Search for the cell housing the specified text and yield its (x, y) center coordinate. 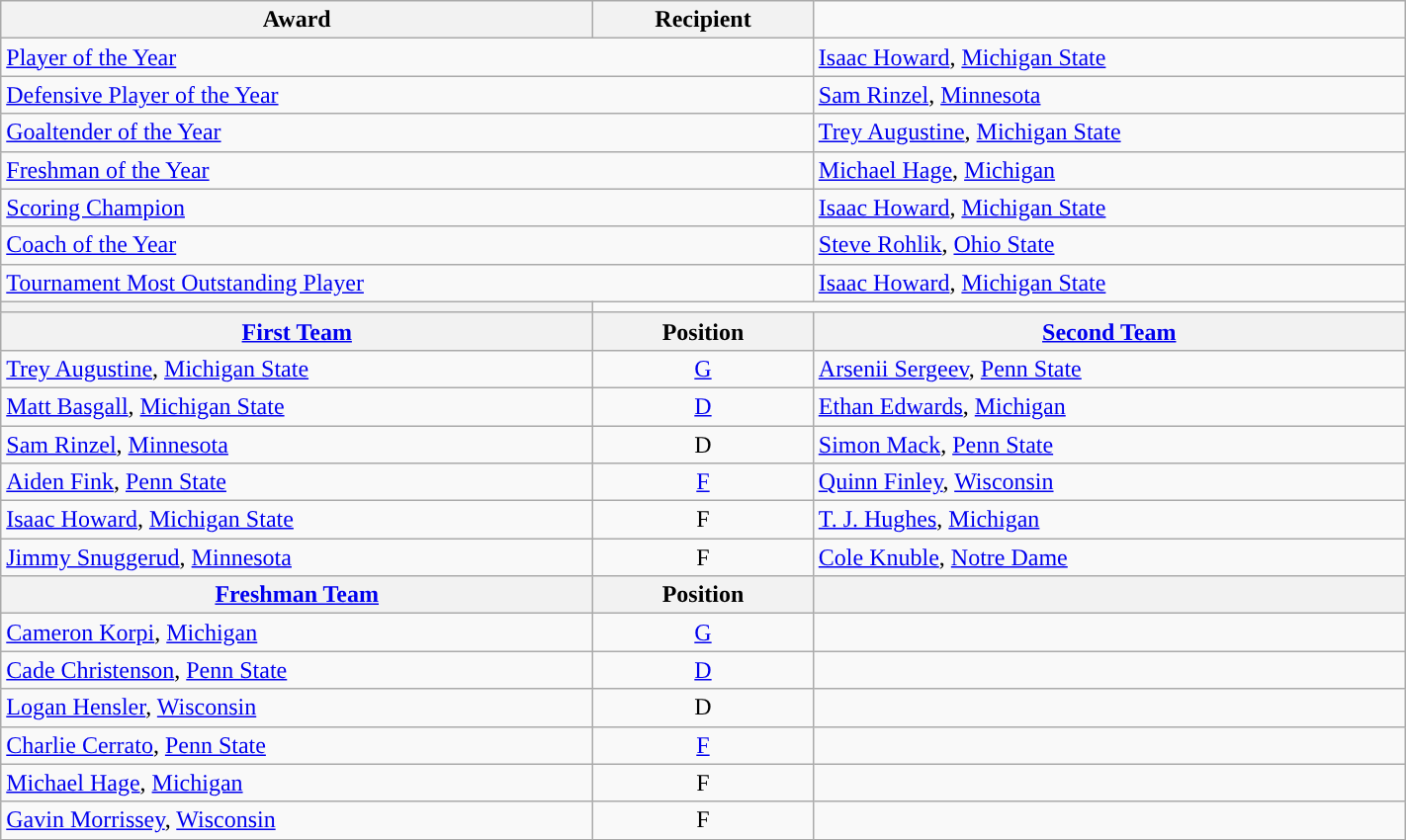
Cole Knuble, Notre Dame (1109, 557)
Goaltender of the Year (407, 132)
Defensive Player of the Year (407, 95)
Gavin Morrissey, Wisconsin (297, 820)
Arsenii Sergeev, Penn State (1109, 369)
T. J. Hughes, Michigan (1109, 520)
Quinn Finley, Wisconsin (1109, 482)
Scoring Champion (407, 208)
Aiden Fink, Penn State (297, 482)
Cade Christenson, Penn State (297, 670)
Coach of the Year (407, 245)
Freshman of the Year (407, 170)
First Team (297, 331)
Steve Rohlik, Ohio State (1109, 245)
Recipient (704, 20)
Charlie Cerrato, Penn State (297, 745)
Award (297, 20)
Simon Mack, Penn State (1109, 444)
Tournament Most Outstanding Player (407, 283)
Ethan Edwards, Michigan (1109, 406)
Logan Hensler, Wisconsin (297, 708)
Player of the Year (407, 57)
Cameron Korpi, Michigan (297, 632)
Matt Basgall, Michigan State (297, 406)
Freshman Team (297, 595)
Second Team (1109, 331)
Jimmy Snuggerud, Minnesota (297, 557)
